Output the [X, Y] coordinate of the center of the cell containing the given text.  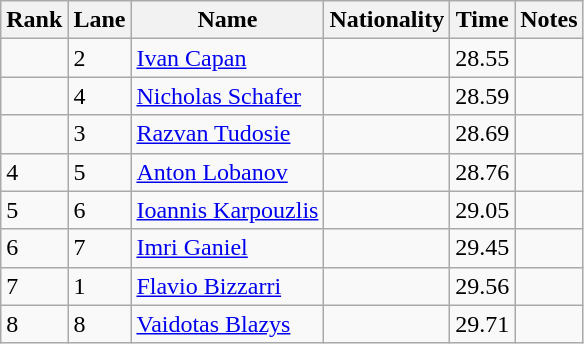
Lane [100, 20]
Flavio Bizzarri [228, 286]
Nationality [387, 20]
Vaidotas Blazys [228, 324]
28.76 [482, 172]
28.69 [482, 134]
Name [228, 20]
29.05 [482, 210]
28.55 [482, 58]
Time [482, 20]
29.56 [482, 286]
29.45 [482, 248]
Ivan Capan [228, 58]
Nicholas Schafer [228, 96]
2 [100, 58]
Rank [34, 20]
Notes [549, 20]
1 [100, 286]
Imri Ganiel [228, 248]
Ioannis Karpouzlis [228, 210]
Anton Lobanov [228, 172]
3 [100, 134]
Razvan Tudosie [228, 134]
29.71 [482, 324]
28.59 [482, 96]
